Determine the [x, y] coordinate at the center of the cell enclosing the given text.  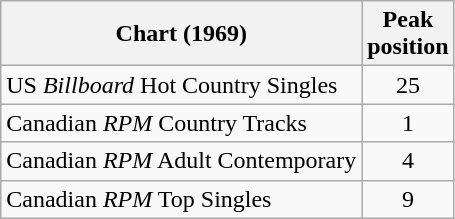
1 [408, 123]
Peakposition [408, 34]
US Billboard Hot Country Singles [182, 85]
Canadian RPM Adult Contemporary [182, 161]
9 [408, 199]
Chart (1969) [182, 34]
Canadian RPM Country Tracks [182, 123]
25 [408, 85]
Canadian RPM Top Singles [182, 199]
4 [408, 161]
